Find where the given text appears and provide that cell's center as [X, Y] coordinate. 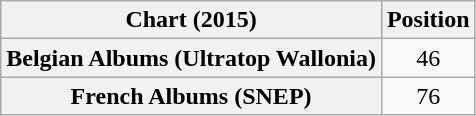
Belgian Albums (Ultratop Wallonia) [192, 58]
Position [428, 20]
French Albums (SNEP) [192, 96]
76 [428, 96]
Chart (2015) [192, 20]
46 [428, 58]
